Pinpoint the cell where the given text exists, returning its [X, Y] midpoint coordinate. 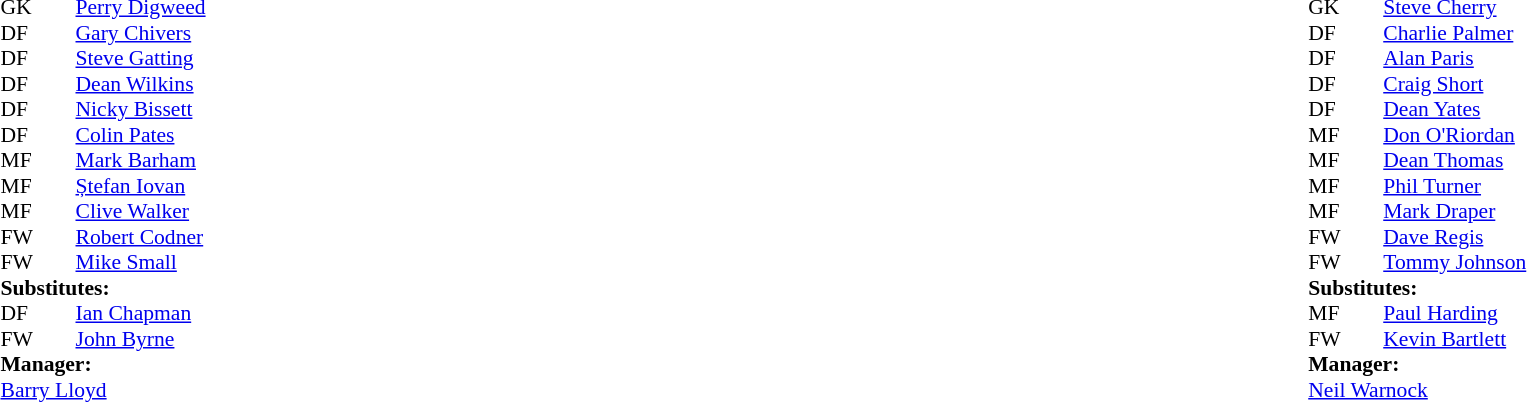
Mark Draper [1454, 211]
Phil Turner [1454, 186]
Dean Wilkins [141, 84]
Tommy Johnson [1454, 263]
Charlie Palmer [1454, 33]
Colin Pates [141, 135]
Clive Walker [141, 211]
Dean Thomas [1454, 161]
Alan Paris [1454, 59]
Mike Small [141, 263]
Steve Gatting [141, 59]
Ian Chapman [141, 313]
Don O'Riordan [1454, 135]
Mark Barham [141, 161]
Robert Codner [141, 237]
John Byrne [141, 339]
Dean Yates [1454, 109]
Paul Harding [1454, 313]
Kevin Bartlett [1454, 339]
Dave Regis [1454, 237]
Nicky Bissett [141, 109]
Ștefan Iovan [141, 186]
Craig Short [1454, 84]
Gary Chivers [141, 33]
